Return the [x, y] coordinate for the center point of the cell that contains the specified text.  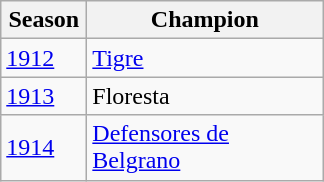
1913 [44, 96]
1914 [44, 148]
Defensores de Belgrano [205, 148]
Champion [205, 20]
Floresta [205, 96]
1912 [44, 58]
Season [44, 20]
Tigre [205, 58]
